Find where the given text appears and provide that cell's center as (X, Y) coordinate. 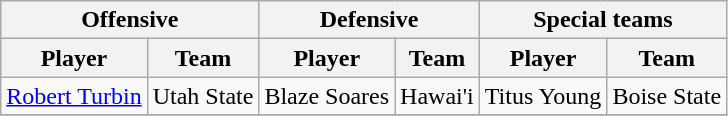
Utah State (203, 96)
Special teams (602, 20)
Blaze Soares (327, 96)
Offensive (130, 20)
Titus Young (543, 96)
Boise State (667, 96)
Hawai'i (438, 96)
Defensive (369, 20)
Robert Turbin (74, 96)
